For the text-containing cell, return its midpoint in (x, y) coordinate format. 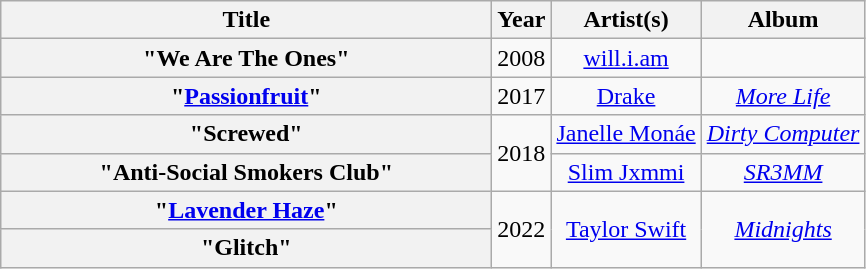
Taylor Swift (626, 229)
"Anti-Social Smokers Club" (246, 172)
2022 (522, 229)
Year (522, 20)
Album (783, 20)
"We Are The Ones" (246, 58)
"Lavender Haze" (246, 210)
More Life (783, 96)
"Screwed" (246, 134)
2017 (522, 96)
2018 (522, 153)
Janelle Monáe (626, 134)
Artist(s) (626, 20)
Midnights (783, 229)
SR3MM (783, 172)
Drake (626, 96)
"Glitch" (246, 248)
Title (246, 20)
"Passionfruit" (246, 96)
Slim Jxmmi (626, 172)
Dirty Computer (783, 134)
2008 (522, 58)
will.i.am (626, 58)
